Pinpoint the cell where the given text exists, returning its [X, Y] midpoint coordinate. 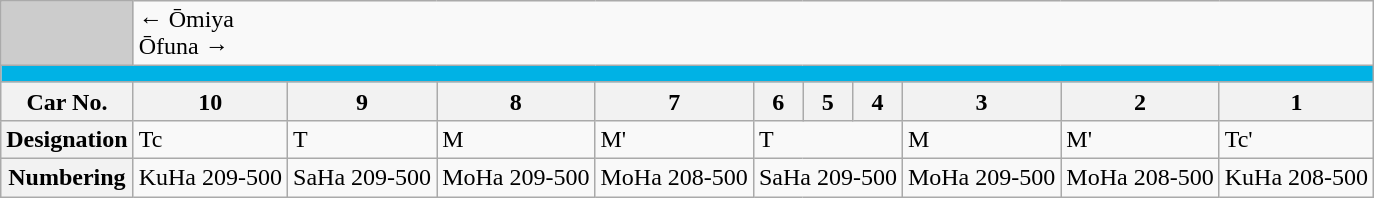
KuHa 209-500 [210, 177]
Tc' [1296, 139]
7 [674, 101]
6 [778, 101]
10 [210, 101]
Designation [67, 139]
2 [1140, 101]
5 [828, 101]
Numbering [67, 177]
1 [1296, 101]
Car No. [67, 101]
9 [362, 101]
4 [878, 101]
3 [981, 101]
← ŌmiyaŌfuna → [753, 34]
KuHa 208-500 [1296, 177]
8 [516, 101]
Tc [210, 139]
